Scan for the cell matching the given text and deliver its (X, Y) coordinate at center. 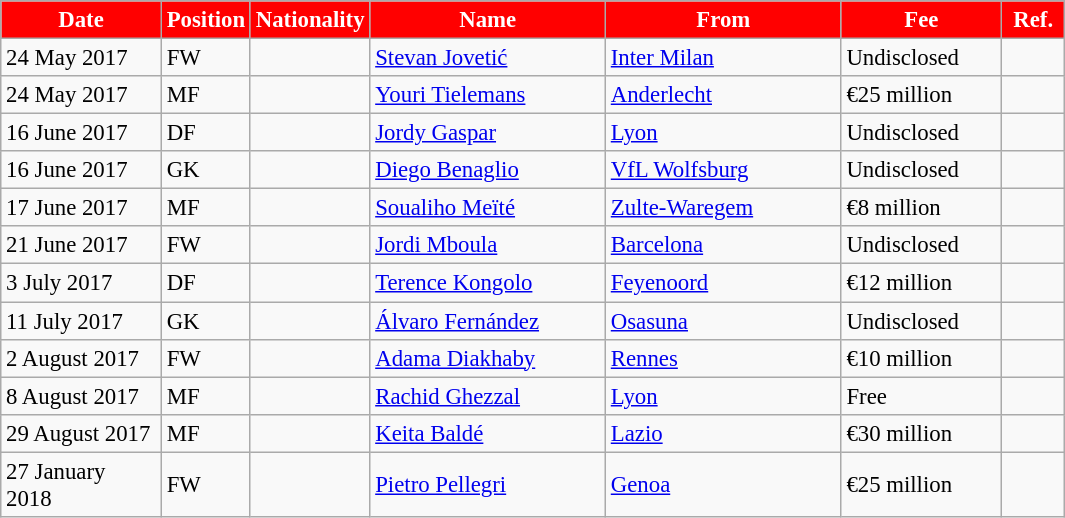
€12 million (922, 283)
Jordy Gaspar (488, 133)
Pietro Pellegri (488, 484)
2 August 2017 (82, 358)
Álvaro Fernández (488, 321)
Anderlecht (723, 95)
21 June 2017 (82, 245)
Youri Tielemans (488, 95)
From (723, 20)
Barcelona (723, 245)
3 July 2017 (82, 283)
Lazio (723, 433)
Position (206, 20)
11 July 2017 (82, 321)
Genoa (723, 484)
Terence Kongolo (488, 283)
17 June 2017 (82, 208)
Free (922, 396)
Ref. (1034, 20)
Feyenoord (723, 283)
8 August 2017 (82, 396)
Date (82, 20)
Soualiho Meïté (488, 208)
Fee (922, 20)
Osasuna (723, 321)
Stevan Jovetić (488, 58)
VfL Wolfsburg (723, 170)
€10 million (922, 358)
Name (488, 20)
Nationality (310, 20)
Jordi Mboula (488, 245)
Adama Diakhaby (488, 358)
€30 million (922, 433)
Rennes (723, 358)
Inter Milan (723, 58)
€8 million (922, 208)
Diego Benaglio (488, 170)
Keita Baldé (488, 433)
Rachid Ghezzal (488, 396)
27 January 2018 (82, 484)
Zulte-Waregem (723, 208)
29 August 2017 (82, 433)
